From the cell containing the given text, extract its center point as [x, y] coordinate. 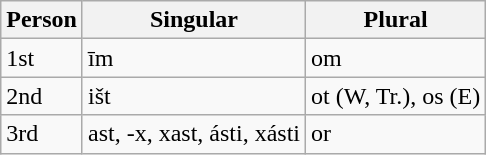
Plural [396, 20]
ot (W, Tr.), os (E) [396, 96]
or [396, 134]
išt [194, 96]
īm [194, 58]
om [396, 58]
3rd [42, 134]
Person [42, 20]
1st [42, 58]
Singular [194, 20]
2nd [42, 96]
ast, -x, xast, ásti, xásti [194, 134]
